Detect which cell encompasses the target text, then output its (X, Y) center coordinate. 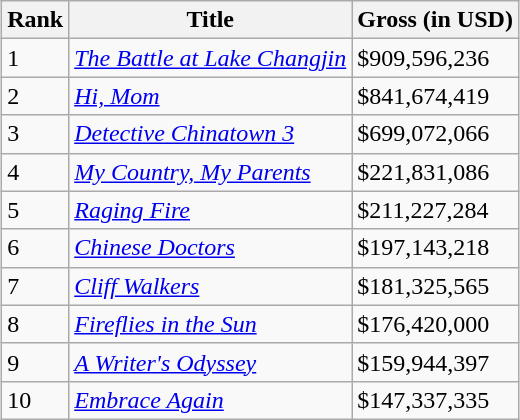
$147,337,335 (436, 400)
$909,596,236 (436, 58)
4 (36, 172)
7 (36, 286)
A Writer's Odyssey (210, 362)
Detective Chinatown 3 (210, 134)
$159,944,397 (436, 362)
Hi, Mom (210, 96)
8 (36, 324)
$699,072,066 (436, 134)
Embrace Again (210, 400)
Raging Fire (210, 210)
1 (36, 58)
$181,325,565 (436, 286)
Title (210, 20)
Fireflies in the Sun (210, 324)
The Battle at Lake Changjin (210, 58)
Gross (in USD) (436, 20)
10 (36, 400)
Rank (36, 20)
$841,674,419 (436, 96)
Cliff Walkers (210, 286)
$211,227,284 (436, 210)
$176,420,000 (436, 324)
6 (36, 248)
$197,143,218 (436, 248)
5 (36, 210)
2 (36, 96)
Chinese Doctors (210, 248)
My Country, My Parents (210, 172)
3 (36, 134)
9 (36, 362)
$221,831,086 (436, 172)
